Return the (x, y) coordinate for the center point of the cell that contains the specified text.  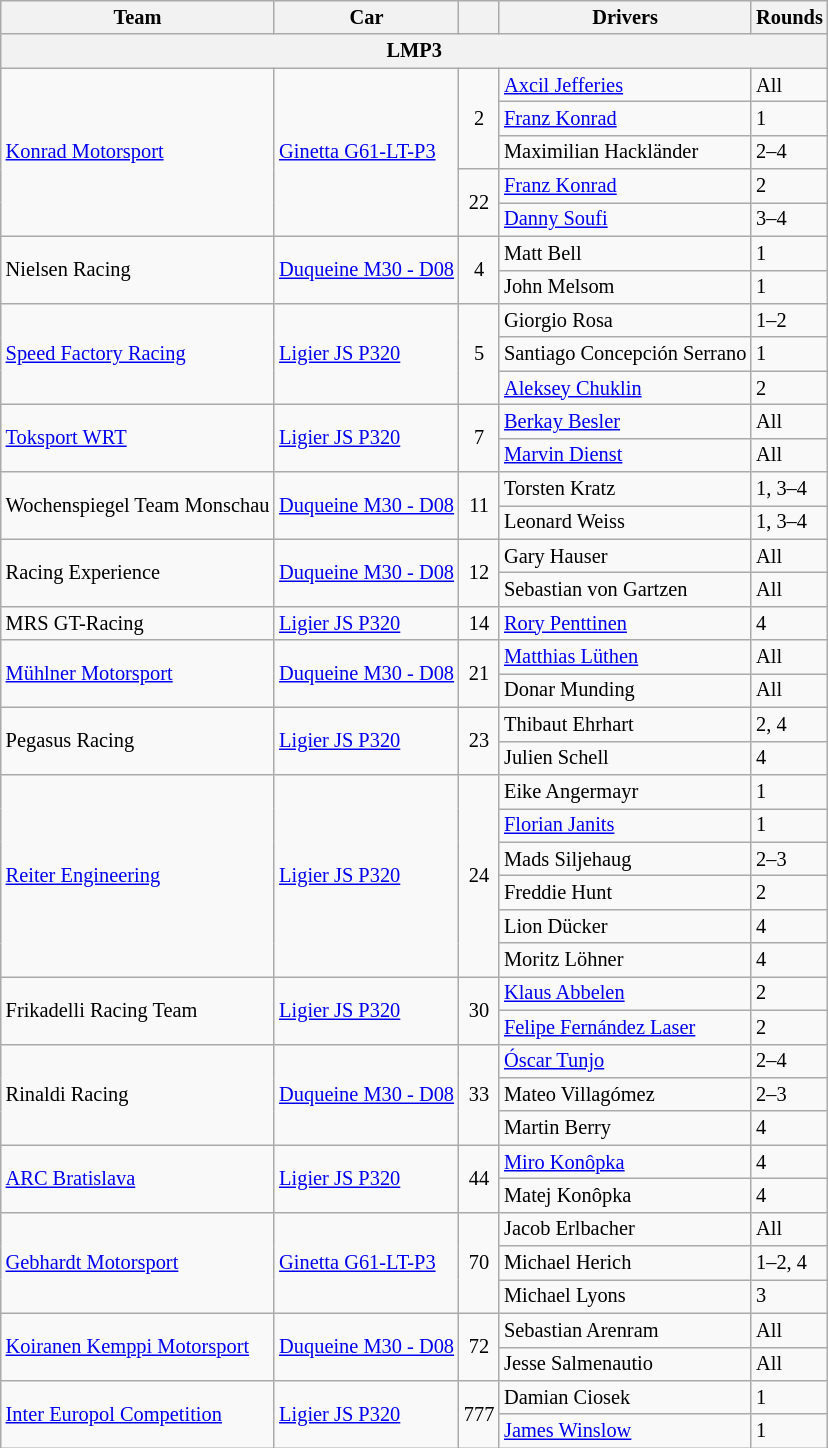
Reiter Engineering (138, 875)
LMP3 (414, 51)
22 (479, 202)
Martin Berry (625, 1128)
Konrad Motorsport (138, 152)
Giorgio Rosa (625, 320)
Felipe Fernández Laser (625, 1027)
5 (479, 354)
Mühlner Motorsport (138, 674)
1–2, 4 (790, 1263)
Thibaut Ehrhart (625, 724)
Óscar Tunjo (625, 1061)
Mads Siljehaug (625, 859)
James Winslow (625, 1431)
Marvin Dienst (625, 455)
Speed Factory Racing (138, 354)
Lion Dücker (625, 926)
Drivers (625, 17)
12 (479, 572)
44 (479, 1178)
Matej Konôpka (625, 1195)
John Melsom (625, 287)
Frikadelli Racing Team (138, 1010)
Matthias Lüthen (625, 657)
Mateo Villagómez (625, 1094)
Team (138, 17)
Matt Bell (625, 253)
2, 4 (790, 724)
1–2 (790, 320)
Freddie Hunt (625, 892)
777 (479, 1414)
Michael Herich (625, 1263)
Car (366, 17)
ARC Bratislava (138, 1178)
14 (479, 623)
33 (479, 1094)
Wochenspiegel Team Monschau (138, 506)
Rounds (790, 17)
70 (479, 1262)
3 (790, 1296)
Rinaldi Racing (138, 1094)
Danny Soufi (625, 219)
Sebastian Arenram (625, 1330)
23 (479, 740)
24 (479, 875)
Inter Europol Competition (138, 1414)
Gary Hauser (625, 556)
Moritz Löhner (625, 960)
7 (479, 438)
Maximilian Hackländer (625, 152)
Nielsen Racing (138, 270)
Torsten Kratz (625, 489)
72 (479, 1346)
Julien Schell (625, 758)
Leonard Weiss (625, 522)
Miro Konôpka (625, 1162)
Donar Munding (625, 690)
Sebastian von Gartzen (625, 589)
Berkay Besler (625, 421)
Axcil Jefferies (625, 85)
Rory Penttinen (625, 623)
11 (479, 506)
Klaus Abbelen (625, 993)
Gebhardt Motorsport (138, 1262)
MRS GT-Racing (138, 623)
3–4 (790, 219)
Santiago Concepción Serrano (625, 354)
30 (479, 1010)
Jacob Erlbacher (625, 1229)
Damian Ciosek (625, 1397)
Pegasus Racing (138, 740)
Racing Experience (138, 572)
Eike Angermayr (625, 791)
Florian Janits (625, 825)
Jesse Salmenautio (625, 1364)
Koiranen Kemppi Motorsport (138, 1346)
21 (479, 674)
Toksport WRT (138, 438)
Michael Lyons (625, 1296)
Aleksey Chuklin (625, 388)
